Identify which cell holds the provided text, then report its (X, Y) central coordinate. 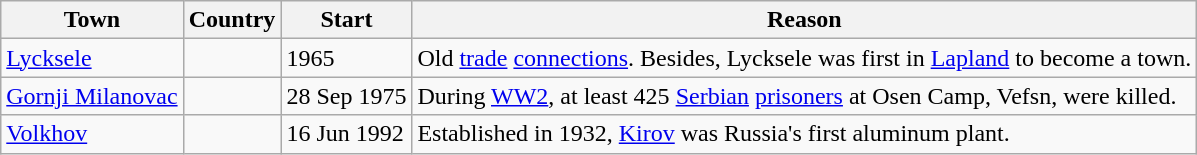
Town (92, 20)
During WW2, at least 425 Serbian prisoners at Osen Camp, Vefsn, were killed. (804, 96)
28 Sep 1975 (346, 96)
Established in 1932, Kirov was Russia's first aluminum plant. (804, 134)
Country (232, 20)
Start (346, 20)
1965 (346, 58)
Lycksele (92, 58)
16 Jun 1992 (346, 134)
Reason (804, 20)
Gornji Milanovac (92, 96)
Volkhov (92, 134)
Old trade connections. Besides, Lycksele was first in Lapland to become a town. (804, 58)
